Scan for the cell matching the given text and deliver its (x, y) coordinate at center. 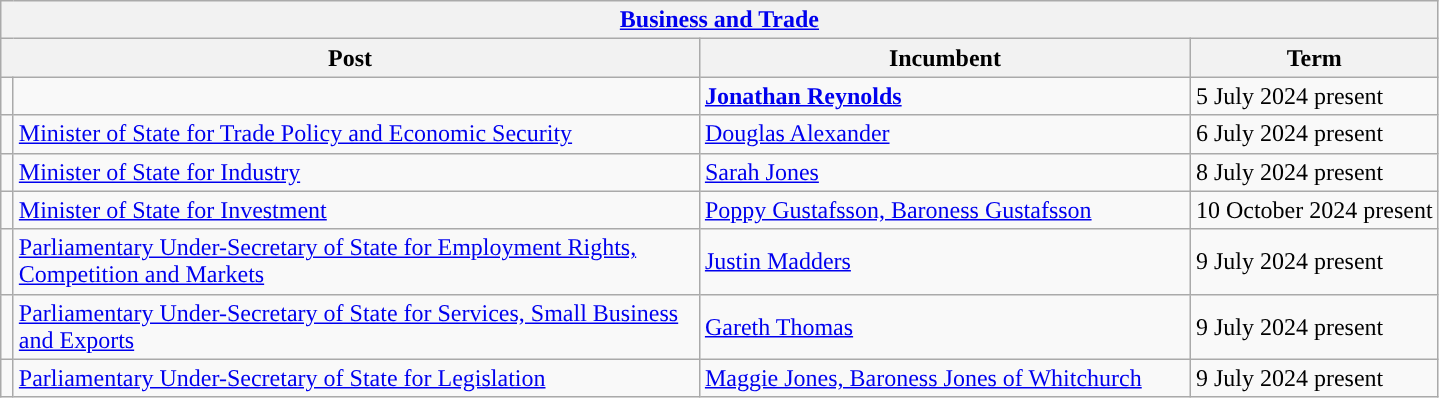
10 October 2024 present (1314, 210)
Incumbent (944, 58)
Post (350, 58)
8 July 2024 present (1314, 172)
6 July 2024 present (1314, 134)
Business and Trade (720, 20)
Minister of State for Industry (356, 172)
Douglas Alexander (944, 134)
Poppy Gustafsson, Baroness Gustafsson (944, 210)
Sarah Jones (944, 172)
Parliamentary Under-Secretary of State for Employment Rights, Competition and Markets (356, 262)
5 July 2024 present (1314, 96)
Parliamentary Under-Secretary of State for Legislation (356, 378)
Minister of State for Investment (356, 210)
Term (1314, 58)
Gareth Thomas (944, 326)
Jonathan Reynolds (944, 96)
Maggie Jones, Baroness Jones of Whitchurch (944, 378)
Minister of State for Trade Policy and Economic Security (356, 134)
Justin Madders (944, 262)
Parliamentary Under-Secretary of State for Services, Small Business and Exports (356, 326)
